Pinpoint the cell where the given text exists, returning its (x, y) midpoint coordinate. 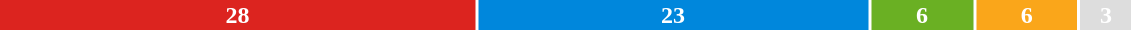
23 (673, 15)
28 (238, 15)
